Locate the cell with the specified text and output its [x, y] center coordinate. 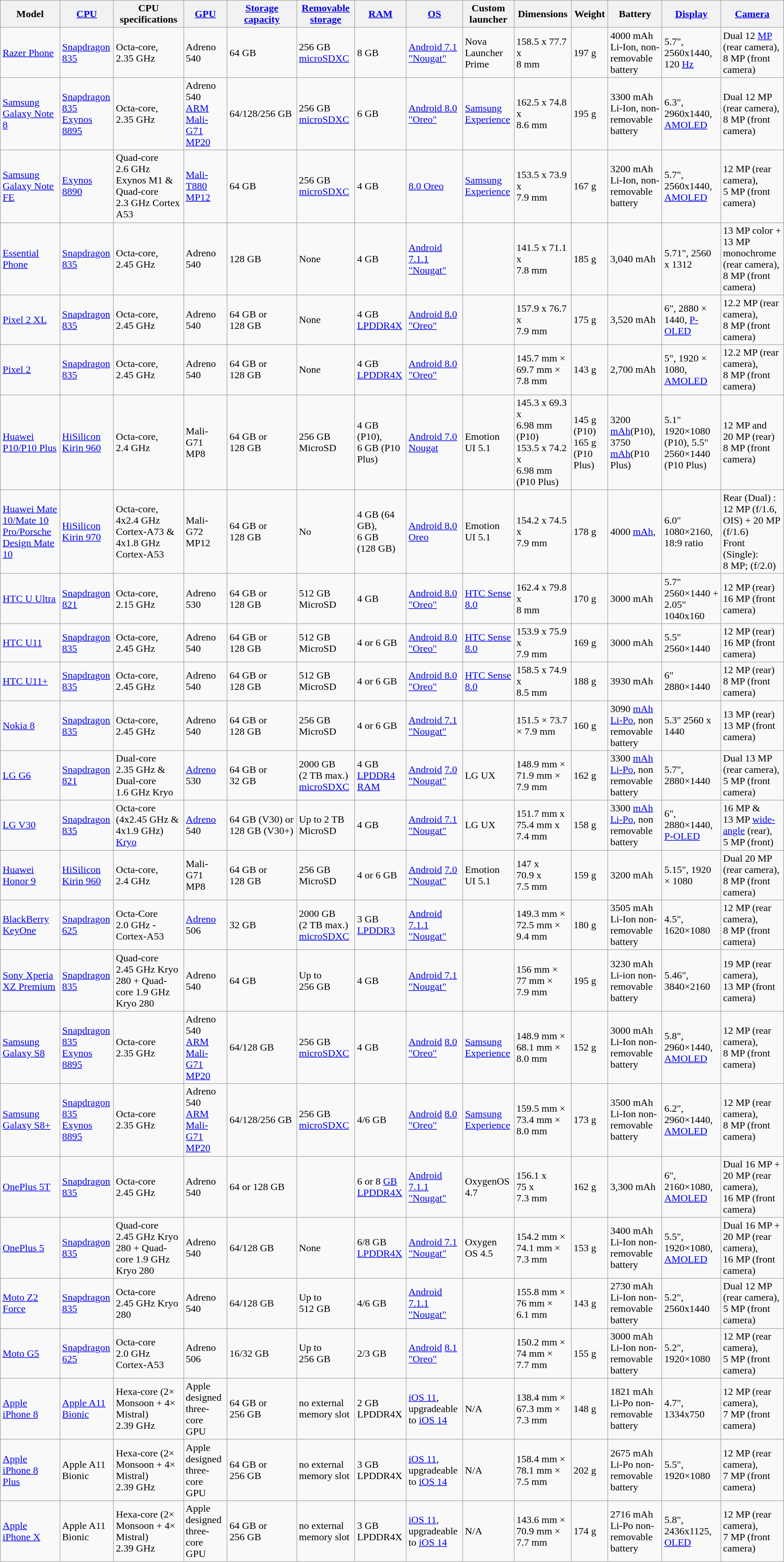
RAM [380, 14]
Octa-core 2.45 GHz [148, 1187]
170 g [590, 598]
Octa-core,2.15 GHz [148, 598]
Mali-G72 MP12 [205, 532]
145.3 x 69.3 x6.98 mm (P10)153.5 x 74.2 x6.98 mm(P10 Plus) [543, 442]
BlackBerry KeyOne [30, 925]
148 g [590, 1409]
155.8 mm × 76 mm × 6.1 mm [543, 1304]
156.1 x75 x7.3 mm [543, 1187]
Rear (Dual) : 12 MP (f/1.6, OIS) + 20 MP (f/1.6)Front (Single): 8 MP; (f/2.0) [752, 532]
13 MP (rear)13 MP (front camera) [752, 725]
3200 mAh Li-Ion, non-removable battery [635, 186]
5.2", 1920×1080 [691, 1353]
5.5", 1920×1080 [691, 1470]
159 g [590, 875]
HTC U Ultra [30, 598]
158 g [590, 825]
Dual 13 MP (rear camera), 5 MP (front camera) [752, 776]
3090 mAh Li-Po, non removable battery [635, 725]
OnePlus 5T [30, 1187]
5.7" 2560×1440 + 2.05" 1040x160 [691, 598]
12 MP (rear)8 MP (front camera) [752, 681]
Weight [590, 14]
16/32 GB [262, 1353]
3,040 mAh [635, 259]
158.4 mm × 78.1 mm × 7.5 mm [543, 1470]
3200 mAh(P10),3750 mAh(P10 Plus) [635, 442]
64 or 128 GB [262, 1187]
160 g [590, 725]
6.0" 1080×2160, 18:9 ratio [691, 532]
Apple iPhone 8 [30, 1409]
143.6 mm × 70.9 mm × 7.7 mm [543, 1531]
175 g [590, 320]
Battery [635, 14]
5.5" 2560×1440 [691, 643]
147 x70.9 x7.5 mm [543, 875]
3200 mAh [635, 875]
HTC U11+ [30, 681]
5.3" 2560 x 1440 [691, 725]
128 GB [262, 259]
Sony Xperia XZ Premium [30, 981]
5.7", 2560x1440, AMOLED [691, 186]
Display [691, 14]
154.2 mm × 74.1 mm × 7.3 mm [543, 1248]
3500 mAh Li-Ion non-removable battery [635, 1120]
153.5 x 73.9 x7.9 mm [543, 186]
Android 8.1 "Oreo" [435, 1353]
151.5 × 73.7× 7.9 mm [543, 725]
Android 7.0 Nougat [435, 442]
Quad-core 2.6 GHz Exynos M1 & Quad-core 2.3 GHz Cortex A53 [148, 186]
2 GB LPDDR4X [380, 1409]
5.71", 2560 x 1312 [691, 259]
Android 8.0 Oreo [435, 532]
No [326, 532]
158.5 x 74.9 x8.5 mm [543, 681]
138.4 mm × 67.3 mm × 7.3 mm [543, 1409]
Dual 20 MP (rear camera), 8 MP (front camera) [752, 875]
OS [435, 14]
Octa-core 2.45 GHz Kryo 280 [148, 1304]
148.9 mm × 71.9 mm × 7.9 mm [543, 776]
5.1" 1920×1080 (P10), 5.5" 2560×1440 (P10 Plus) [691, 442]
3400 mAh Li-Ion non-removable battery [635, 1248]
12 MP (rear camera),5 MP (front camera) [752, 1353]
Razer Phone [30, 53]
162.4 x 79.8 x8 mm [543, 598]
Nova Launcher Prime [488, 53]
173 g [590, 1120]
5.5", 1920×1080, AMOLED [691, 1248]
6", 2160×1080, AMOLED [691, 1187]
4000 mAh, [635, 532]
4.7", 1334x750 [691, 1409]
Dual-core 2.35 GHz & Dual-core 1.6 GHz Kryo [148, 776]
Removable storage [326, 14]
Dual 12 MP (rear camera),5 MP (front camera) [752, 1304]
2/3 GB [380, 1353]
2730 mAh Li-Ion non-removable battery [635, 1304]
Android 7.1"Nougat" [435, 825]
64 GB (V30) or 128 GB (V30+) [262, 825]
6", 2880×1440, P-OLED [691, 825]
5.15", 1920 × 1080 [691, 875]
LG V30 [30, 825]
2675 mAh Li-Po non-removable battery [635, 1470]
8 GB [380, 53]
5", 1920 × 1080, AMOLED [691, 369]
5.7", 2560x1440, 120 Hz [691, 53]
Storage capacity [262, 14]
Octa-core (4x2.45 GHz & 4x1.9 GHz) Kryo [148, 825]
145 g (P10)165 g (P10 Plus) [590, 442]
148.9 mm × 68.1 mm × 8.0 mm [543, 1047]
12 MP (rear camera), 5 MP (front camera) [752, 186]
HiSilicon Kirin 970 [87, 532]
OnePlus 5 [30, 1248]
3,520 mAh [635, 320]
5.46", 3840×2160 [691, 981]
4.5", 1620×1080 [691, 925]
Samsung Galaxy S8+ [30, 1120]
19 MP (rear camera),13 MP (front camera) [752, 981]
178 g [590, 532]
CPU [87, 14]
6" 2880×1440 [691, 681]
2,700 mAh [635, 369]
64 GB or 32 GB [262, 776]
149.3 mm × 72.5 mm × 9.4 mm [543, 925]
Samsung Galaxy Note FE [30, 186]
Essential Phone [30, 259]
180 g [590, 925]
4 GB (P10),6 GB (P10 Plus) [380, 442]
3,300 mAh [635, 1187]
Custom launcher [488, 14]
Camera [752, 14]
153 g [590, 1248]
6 GB [380, 114]
16 MP & 13 MP wide-angle (rear), 5 MP (front) [752, 825]
5.8", 2436x1125, OLED [691, 1531]
157.9 x 76.7 x7.9 mm [543, 320]
Octa-core 2.0 GHz Cortex-A53 [148, 1353]
197 g [590, 53]
153.9 x 75.9 x7.9 mm [543, 643]
5.8", 2960×1440, AMOLED [691, 1047]
1821 mAh Li-Po non-removable battery [635, 1409]
LG G6 [30, 776]
167 g [590, 186]
162.5 x 74.8 x8.6 mm [543, 114]
Mali-T880 MP12 [205, 186]
6", 2880 × 1440, P-OLED [691, 320]
Pixel 2 XL [30, 320]
3300 mAh Li-Ion, non-removable battery [635, 114]
154.2 x 74.5 x7.9 mm [543, 532]
HTC U11 [30, 643]
6/8 GB LPDDR4X [380, 1248]
GPU [205, 14]
5.2", 2560x1440 [691, 1304]
151.7 mm x75.4 mm x7.4 mm [543, 825]
2716 mAh Li-Po non-removable battery [635, 1531]
159.5 mm × 73.4 mm × 8.0 mm [543, 1120]
155 g [590, 1353]
6.2", 2960×1440, AMOLED [691, 1120]
CPU specifications [148, 14]
Moto G5 [30, 1353]
Huawei Mate 10/Mate 10 Pro/Porsche Design Mate 10 [30, 532]
Model [30, 14]
156 mm × 77 mm × 7.9 mm [543, 981]
Exynos 8890 [87, 186]
152 g [590, 1047]
4 GB LPDDR4 RAM [380, 776]
3 GB LPDDR3 [380, 925]
150.2 mm × 74 mm × 7.7 mm [543, 1353]
Samsung Galaxy S8 [30, 1047]
Oxygen OS 4.5 [488, 1248]
4000 mAh Li-Ion, non-removable battery [635, 53]
12 MP and 20 MP (rear)8 MP (front camera) [752, 442]
32 GB [262, 925]
8.0 Oreo [435, 186]
Huawei Honor 9 [30, 875]
Up to 2 TB MicroSD [326, 825]
13 MP color + 13 MP monochrome(rear camera),8 MP (front camera) [752, 259]
Pixel 2 [30, 369]
Nokia 8 [30, 725]
Huawei P10/P10 Plus [30, 442]
145.7 mm × 69.7 mm × 7.8 mm [543, 369]
158.5 x 77.7 x8 mm [543, 53]
OxygenOS 4.7 [488, 1187]
Moto Z2 Force [30, 1304]
Octa-core, 4x2.4 GHz Cortex-A73 & 4x1.8 GHz Cortex-A53 [148, 532]
185 g [590, 259]
Up to 512 GB [326, 1304]
174 g [590, 1531]
202 g [590, 1470]
3930 mAh [635, 681]
6 or 8 GB LPDDR4X [380, 1187]
Dimensions [543, 14]
169 g [590, 643]
Samsung Galaxy Note 8 [30, 114]
5.7", 2880×1440 [691, 776]
3230 mAh Li-ion non-removable battery [635, 981]
6.3", 2960x1440, AMOLED [691, 114]
Octa-Core 2.0 GHz - Cortex-A53 [148, 925]
188 g [590, 681]
Apple iPhone 8 Plus [30, 1470]
141.5 x 71.1 x7.8 mm [543, 259]
4 GB (64 GB),6 GB (128 GB) [380, 532]
3505 mAh Li-Ion non-removable battery [635, 925]
Apple iPhone X [30, 1531]
